Capture the cell that displays the provided text and extract its [X, Y] central coordinate. 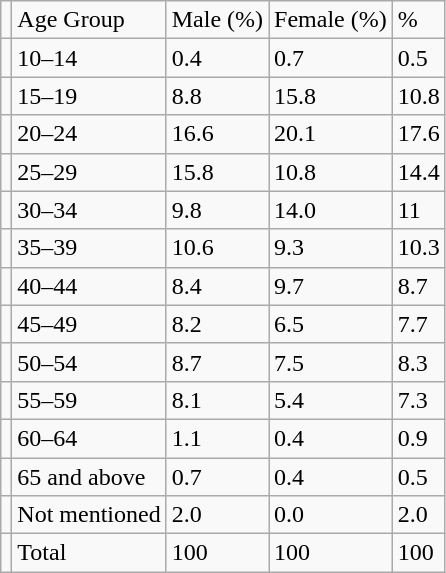
% [418, 20]
17.6 [418, 134]
55–59 [89, 400]
8.3 [418, 362]
Total [89, 553]
9.3 [331, 248]
8.8 [217, 96]
Male (%) [217, 20]
8.4 [217, 286]
5.4 [331, 400]
7.7 [418, 324]
30–34 [89, 210]
7.5 [331, 362]
Age Group [89, 20]
9.8 [217, 210]
20.1 [331, 134]
6.5 [331, 324]
20–24 [89, 134]
10.3 [418, 248]
Not mentioned [89, 515]
45–49 [89, 324]
0.0 [331, 515]
8.2 [217, 324]
11 [418, 210]
9.7 [331, 286]
40–44 [89, 286]
14.0 [331, 210]
0.9 [418, 438]
8.1 [217, 400]
10.6 [217, 248]
50–54 [89, 362]
14.4 [418, 172]
25–29 [89, 172]
Female (%) [331, 20]
60–64 [89, 438]
35–39 [89, 248]
10–14 [89, 58]
16.6 [217, 134]
15–19 [89, 96]
65 and above [89, 477]
7.3 [418, 400]
1.1 [217, 438]
